Return (X, Y) of the center of cell containing provided text 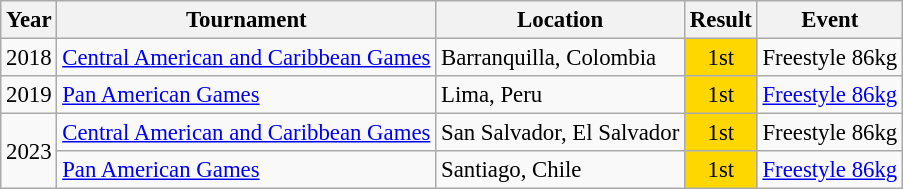
Result (722, 20)
Barranquilla, Colombia (560, 58)
Santiago, Chile (560, 170)
Event (830, 20)
San Salvador, El Salvador (560, 133)
2023 (29, 152)
Tournament (246, 20)
Location (560, 20)
2019 (29, 95)
2018 (29, 58)
Year (29, 20)
Lima, Peru (560, 95)
